Return the (X, Y) coordinate for the center point of the cell that contains the specified text.  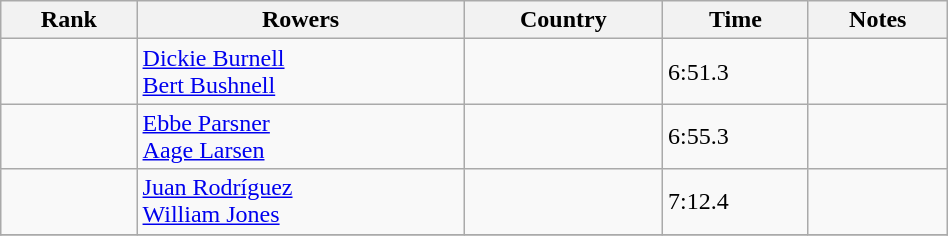
Juan RodríguezWilliam Jones (300, 202)
6:51.3 (736, 72)
Rowers (300, 20)
7:12.4 (736, 202)
Notes (878, 20)
Time (736, 20)
Country (563, 20)
Ebbe ParsnerAage Larsen (300, 136)
Dickie BurnellBert Bushnell (300, 72)
6:55.3 (736, 136)
Rank (69, 20)
